Return [x, y] of the center of cell containing provided text 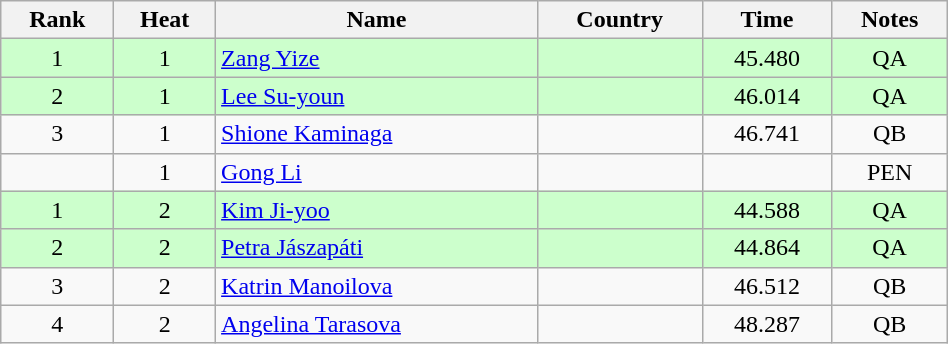
4 [58, 324]
45.480 [767, 58]
46.014 [767, 96]
Zang Yize [377, 58]
Notes [890, 20]
Gong Li [377, 172]
46.512 [767, 286]
44.588 [767, 210]
Kim Ji-yoo [377, 210]
Shione Kaminaga [377, 134]
48.287 [767, 324]
Time [767, 20]
Petra Jászapáti [377, 248]
44.864 [767, 248]
Country [620, 20]
46.741 [767, 134]
Rank [58, 20]
Heat [165, 20]
Angelina Tarasova [377, 324]
Katrin Manoilova [377, 286]
PEN [890, 172]
Name [377, 20]
Lee Su-youn [377, 96]
